Return the [x, y] coordinate for the center point of the cell that contains the specified text.  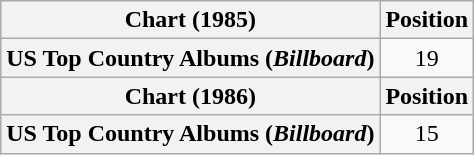
Chart (1985) [190, 20]
Chart (1986) [190, 96]
15 [427, 134]
19 [427, 58]
